Determine the (X, Y) coordinate at the center of the cell enclosing the given text.  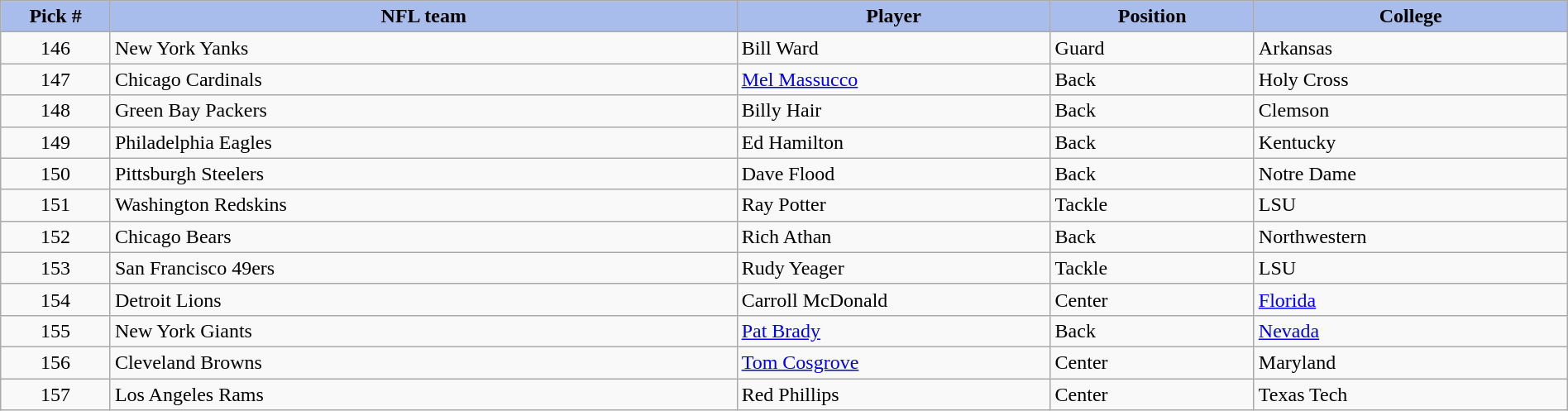
Tom Cosgrove (893, 362)
Guard (1152, 48)
Texas Tech (1411, 394)
Holy Cross (1411, 79)
Cleveland Browns (423, 362)
Ed Hamilton (893, 142)
Nevada (1411, 331)
Bill Ward (893, 48)
Florida (1411, 299)
152 (56, 237)
Ray Potter (893, 205)
Pat Brady (893, 331)
156 (56, 362)
Notre Dame (1411, 174)
Kentucky (1411, 142)
157 (56, 394)
NFL team (423, 17)
155 (56, 331)
151 (56, 205)
Pittsburgh Steelers (423, 174)
Chicago Cardinals (423, 79)
Arkansas (1411, 48)
New York Giants (423, 331)
154 (56, 299)
Dave Flood (893, 174)
Maryland (1411, 362)
Washington Redskins (423, 205)
Carroll McDonald (893, 299)
Rich Athan (893, 237)
Position (1152, 17)
Clemson (1411, 111)
147 (56, 79)
College (1411, 17)
Rudy Yeager (893, 268)
Billy Hair (893, 111)
Pick # (56, 17)
150 (56, 174)
149 (56, 142)
Mel Massucco (893, 79)
148 (56, 111)
146 (56, 48)
Red Phillips (893, 394)
Player (893, 17)
Philadelphia Eagles (423, 142)
New York Yanks (423, 48)
Northwestern (1411, 237)
Detroit Lions (423, 299)
San Francisco 49ers (423, 268)
Green Bay Packers (423, 111)
153 (56, 268)
Chicago Bears (423, 237)
Los Angeles Rams (423, 394)
